Determine the (X, Y) coordinate at the center of the cell enclosing the given text.  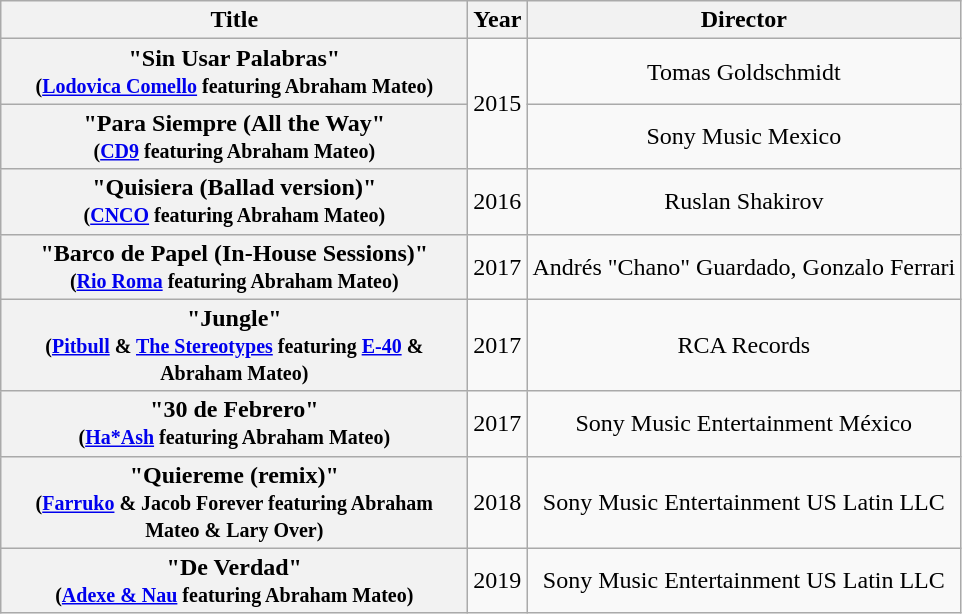
"30 de Febrero" (Ha*Ash featuring Abraham Mateo) (234, 424)
Title (234, 20)
Tomas Goldschmidt (744, 72)
"Sin Usar Palabras" (Lodovica Comello featuring Abraham Mateo) (234, 72)
2016 (498, 202)
"Quisiera (Ballad version)" (CNCO featuring Abraham Mateo) (234, 202)
"De Verdad" (Adexe & Nau featuring Abraham Mateo) (234, 580)
Sony Music Entertainment México (744, 424)
"Para Siempre (All the Way" (CD9 featuring Abraham Mateo) (234, 136)
2018 (498, 502)
Sony Music Mexico (744, 136)
2019 (498, 580)
2015 (498, 104)
"Jungle" (Pitbull & The Stereotypes featuring E-40 & Abraham Mateo) (234, 345)
RCA Records (744, 345)
Year (498, 20)
Director (744, 20)
Ruslan Shakirov (744, 202)
Andrés "Chano" Guardado, Gonzalo Ferrari (744, 266)
"Quiereme (remix)" (Farruko & Jacob Forever featuring Abraham Mateo & Lary Over) (234, 502)
"Barco de Papel (In-House Sessions)" (Rio Roma featuring Abraham Mateo) (234, 266)
